From the cell containing the given text, extract its center point as [x, y] coordinate. 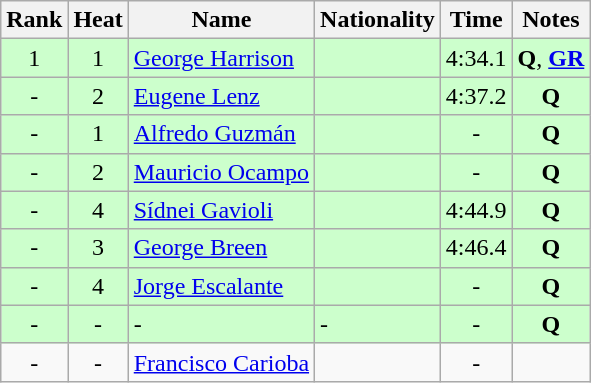
Francisco Carioba [221, 362]
4:44.9 [476, 210]
Sídnei Gavioli [221, 210]
4:34.1 [476, 58]
Alfredo Guzmán [221, 134]
Q, GR [551, 58]
Notes [551, 20]
Rank [34, 20]
4:37.2 [476, 96]
Name [221, 20]
4:46.4 [476, 248]
Mauricio Ocampo [221, 172]
Jorge Escalante [221, 286]
Heat [98, 20]
3 [98, 248]
Time [476, 20]
Eugene Lenz [221, 96]
Nationality [378, 20]
George Breen [221, 248]
George Harrison [221, 58]
